Find where the given text appears and provide that cell's center as [x, y] coordinate. 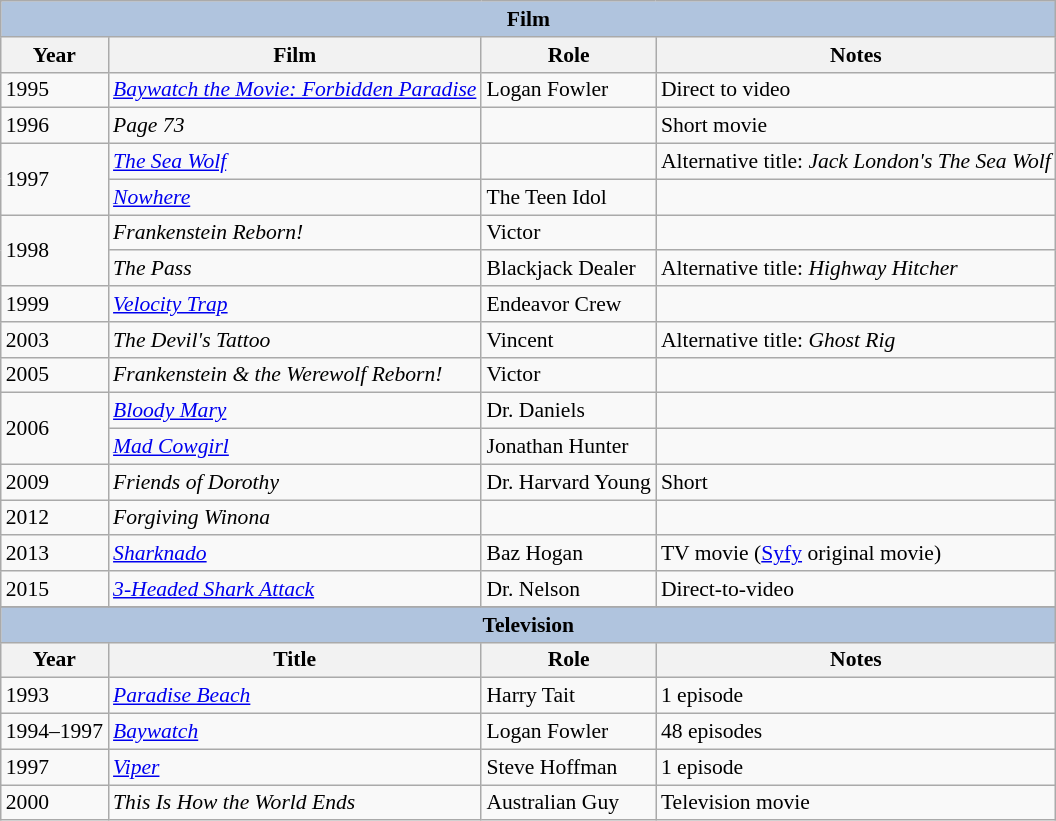
Dr. Nelson [568, 589]
Baywatch [294, 732]
2012 [54, 518]
Paradise Beach [294, 696]
2006 [54, 428]
Baz Hogan [568, 554]
Dr. Harvard Young [568, 482]
Friends of Dorothy [294, 482]
Harry Tait [568, 696]
This Is How the World Ends [294, 803]
1995 [54, 90]
Dr. Daniels [568, 411]
2005 [54, 375]
Vincent [568, 340]
Endeavor Crew [568, 304]
Alternative title: Highway Hitcher [856, 269]
Frankenstein Reborn! [294, 233]
Title [294, 660]
Bloody Mary [294, 411]
Television movie [856, 803]
Velocity Trap [294, 304]
Sharknado [294, 554]
Jonathan Hunter [568, 447]
Mad Cowgirl [294, 447]
2000 [54, 803]
Viper [294, 767]
Nowhere [294, 197]
Baywatch the Movie: Forbidden Paradise [294, 90]
The Pass [294, 269]
2015 [54, 589]
Frankenstein & the Werewolf Reborn! [294, 375]
Steve Hoffman [568, 767]
2009 [54, 482]
3-Headed Shark Attack [294, 589]
Forgiving Winona [294, 518]
2003 [54, 340]
1994–1997 [54, 732]
Television [528, 625]
2013 [54, 554]
Short movie [856, 126]
Alternative title: Jack London's The Sea Wolf [856, 162]
1993 [54, 696]
48 episodes [856, 732]
Australian Guy [568, 803]
The Sea Wolf [294, 162]
Page 73 [294, 126]
The Teen Idol [568, 197]
Alternative title: Ghost Rig [856, 340]
Short [856, 482]
TV movie (Syfy original movie) [856, 554]
Direct to video [856, 90]
Blackjack Dealer [568, 269]
1999 [54, 304]
1996 [54, 126]
Direct-to-video [856, 589]
1998 [54, 250]
The Devil's Tattoo [294, 340]
